Locate the cell with the specified text and output its [X, Y] center coordinate. 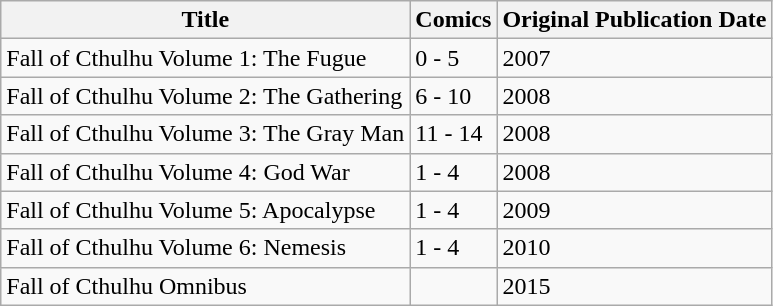
Fall of Cthulhu Volume 6: Nemesis [206, 248]
Fall of Cthulhu Volume 1: The Fugue [206, 58]
Fall of Cthulhu Volume 2: The Gathering [206, 96]
Fall of Cthulhu Volume 5: Apocalypse [206, 210]
Fall of Cthulhu Omnibus [206, 286]
Title [206, 20]
Comics [454, 20]
0 - 5 [454, 58]
2009 [634, 210]
2010 [634, 248]
Fall of Cthulhu Volume 3: The Gray Man [206, 134]
Fall of Cthulhu Volume 4: God War [206, 172]
2015 [634, 286]
6 - 10 [454, 96]
2007 [634, 58]
11 - 14 [454, 134]
Original Publication Date [634, 20]
